For the text-containing cell, return its midpoint in [x, y] coordinate format. 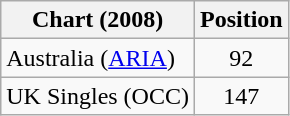
Chart (2008) [98, 20]
Australia (ARIA) [98, 58]
Position [241, 20]
147 [241, 96]
92 [241, 58]
UK Singles (OCC) [98, 96]
